Find where the given text appears and provide that cell's center as [x, y] coordinate. 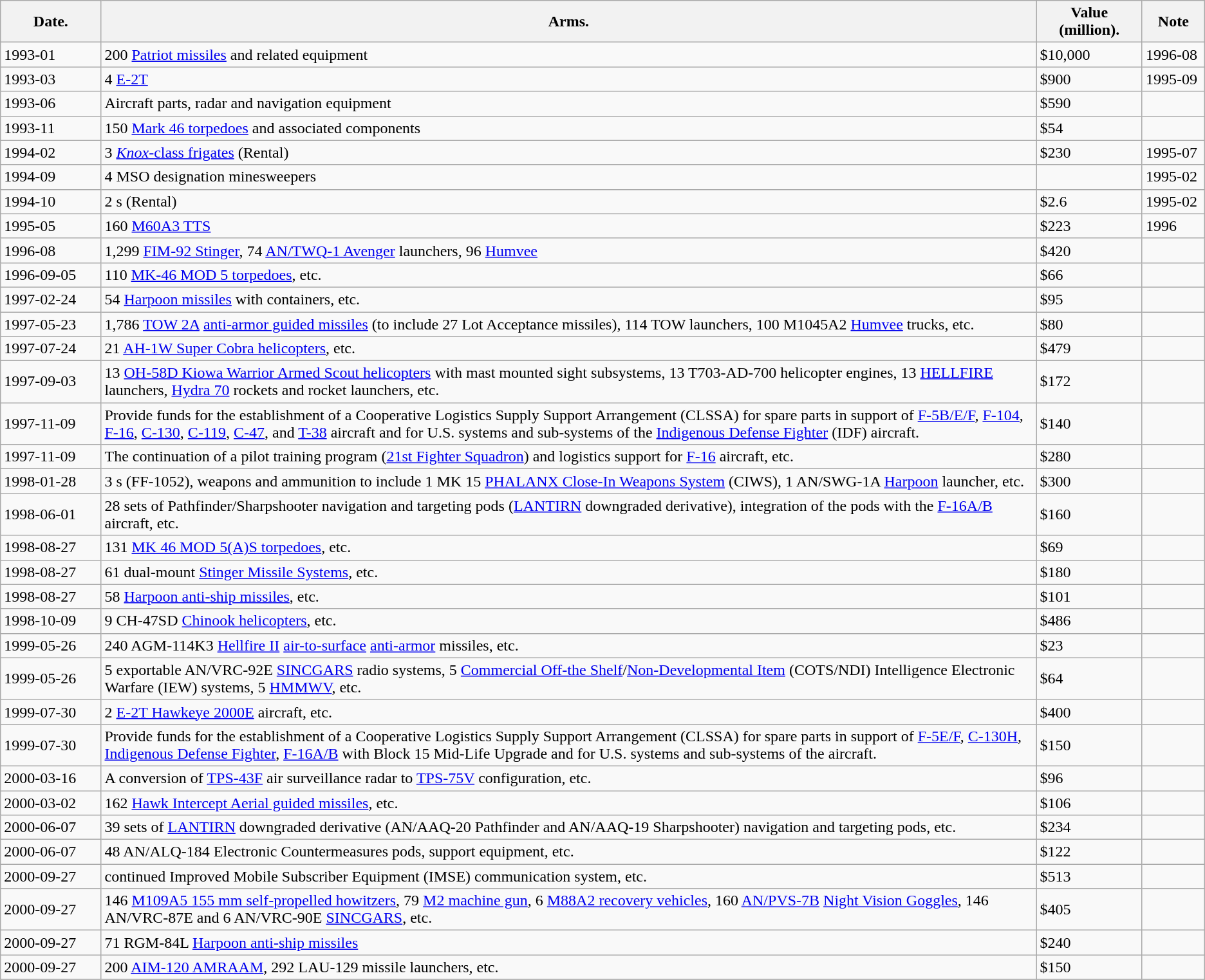
$223 [1089, 226]
2 s (Rental) [569, 201]
Arms. [569, 22]
$54 [1089, 128]
$405 [1089, 910]
39 sets of LANTIRN downgraded derivative (AN/AAQ-20 Pathfinder and AN/AAQ-19 Sharpshooter) navigation and targeting pods, etc. [569, 827]
$160 [1089, 515]
$69 [1089, 548]
Aircraft parts, radar and navigation equipment [569, 104]
$486 [1089, 621]
2 E-2T Hawkeye 2000E aircraft, etc. [569, 712]
$400 [1089, 712]
54 Harpoon missiles with containers, etc. [569, 299]
1995-05 [51, 226]
48 AN/ALQ-184 Electronic Countermeasures pods, support equipment, etc. [569, 852]
$140 [1089, 423]
$180 [1089, 572]
240 AGM-114K3 Hellfire II air-to-surface anti-armor missiles, etc. [569, 645]
$479 [1089, 349]
$420 [1089, 250]
Date. [51, 22]
160 M60A3 TTS [569, 226]
9 CH-47SD Chinook helicopters, etc. [569, 621]
2000-03-16 [51, 778]
1995-09 [1173, 79]
Value (million). [1089, 22]
1994-10 [51, 201]
$66 [1089, 275]
$10,000 [1089, 55]
3 s (FF-1052), weapons and ammunition to include 1 MK 15 PHALANX Close-In Weapons System (CIWS), 1 AN/SWG-1A Harpoon launcher, etc. [569, 481]
1996-09-05 [51, 275]
The continuation of a pilot training program (21st Fighter Squadron) and logistics support for F-16 aircraft, etc. [569, 457]
2000-03-02 [51, 802]
200 AIM-120 AMRAAM, 292 LAU-129 missile launchers, etc. [569, 967]
$234 [1089, 827]
$23 [1089, 645]
61 dual-mount Stinger Missile Systems, etc. [569, 572]
1998-01-28 [51, 481]
$95 [1089, 299]
$101 [1089, 596]
continued Improved Mobile Subscriber Equipment (IMSE) communication system, etc. [569, 876]
1993-03 [51, 79]
131 MK 46 MOD 5(A)S torpedoes, etc. [569, 548]
4 E-2T [569, 79]
1993-06 [51, 104]
$300 [1089, 481]
$80 [1089, 324]
162 Hawk Intercept Aerial guided missiles, etc. [569, 802]
1997-07-24 [51, 349]
1993-01 [51, 55]
200 Patriot missiles and related equipment [569, 55]
1997-05-23 [51, 324]
1994-09 [51, 177]
4 MSO designation minesweepers [569, 177]
$96 [1089, 778]
Note [1173, 22]
110 MK-46 MOD 5 torpedoes, etc. [569, 275]
$230 [1089, 153]
$280 [1089, 457]
$900 [1089, 79]
21 AH-1W Super Cobra helicopters, etc. [569, 349]
1,786 TOW 2A anti-armor guided missiles (to include 27 Lot Acceptance missiles), 114 TOW launchers, 100 M1045A2 Humvee trucks, etc. [569, 324]
$172 [1089, 382]
$64 [1089, 678]
$590 [1089, 104]
71 RGM-84L Harpoon anti-ship missiles [569, 943]
$122 [1089, 852]
$240 [1089, 943]
1997-02-24 [51, 299]
1996 [1173, 226]
1,299 FIM-92 Stinger, 74 AN/TWQ-1 Avenger launchers, 96 Humvee [569, 250]
1998-06-01 [51, 515]
58 Harpoon anti-ship missiles, etc. [569, 596]
3 Knox-class frigates (Rental) [569, 153]
$106 [1089, 802]
$513 [1089, 876]
1997-09-03 [51, 382]
1995-07 [1173, 153]
1993-11 [51, 128]
150 Mark 46 torpedoes and associated components [569, 128]
$2.6 [1089, 201]
A conversion of TPS-43F air surveillance radar to TPS-75V configuration, etc. [569, 778]
1998-10-09 [51, 621]
1994-02 [51, 153]
